Pinpoint the cell where the given text exists, returning its [X, Y] midpoint coordinate. 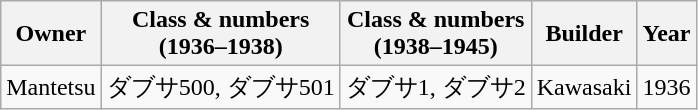
ダブサ500, ダブサ501 [220, 88]
Builder [584, 34]
Kawasaki [584, 88]
Class & numbers(1938–1945) [436, 34]
Owner [51, 34]
Class & numbers(1936–1938) [220, 34]
Year [666, 34]
ダブサ1, ダブサ2 [436, 88]
1936 [666, 88]
Mantetsu [51, 88]
